Extract the (x, y) coordinate from the center of the cell holding the provided text.  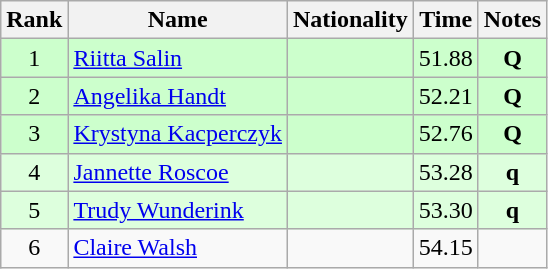
Rank (34, 20)
Nationality (350, 20)
Notes (512, 20)
Claire Walsh (178, 248)
4 (34, 172)
2 (34, 96)
Jannette Roscoe (178, 172)
Time (446, 20)
Krystyna Kacperczyk (178, 134)
Trudy Wunderink (178, 210)
53.30 (446, 210)
Angelika Handt (178, 96)
53.28 (446, 172)
Riitta Salin (178, 58)
3 (34, 134)
5 (34, 210)
6 (34, 248)
52.76 (446, 134)
1 (34, 58)
51.88 (446, 58)
54.15 (446, 248)
52.21 (446, 96)
Name (178, 20)
